Return (X, Y) of the center of cell containing provided text 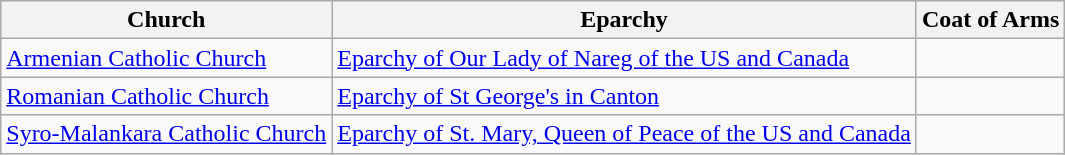
Church (166, 20)
Eparchy (624, 20)
Coat of Arms (990, 20)
Eparchy of Our Lady of Nareg of the US and Canada (624, 58)
Armenian Catholic Church (166, 58)
Eparchy of St George's in Canton (624, 96)
Syro-Malankara Catholic Church (166, 134)
Eparchy of St. Mary, Queen of Peace of the US and Canada (624, 134)
Romanian Catholic Church (166, 96)
